Determine the [x, y] coordinate at the center of the cell enclosing the given text.  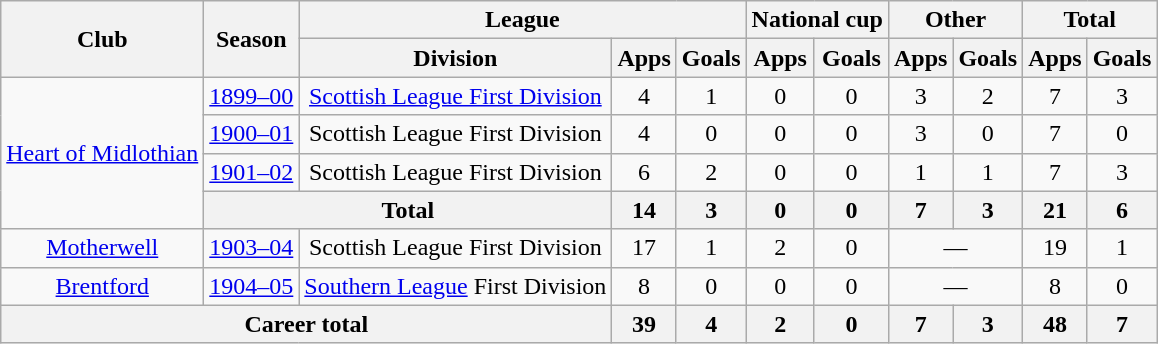
39 [644, 324]
Heart of Midlothian [102, 153]
19 [1055, 248]
17 [644, 248]
1903–04 [252, 248]
Club [102, 39]
Southern League First Division [456, 286]
Division [456, 58]
1904–05 [252, 286]
14 [644, 210]
Season [252, 39]
National cup [817, 20]
Other [955, 20]
1901–02 [252, 172]
Career total [306, 324]
League [522, 20]
1899–00 [252, 96]
Motherwell [102, 248]
1900–01 [252, 134]
21 [1055, 210]
48 [1055, 324]
Brentford [102, 286]
